Identify which cell holds the provided text, then report its (x, y) central coordinate. 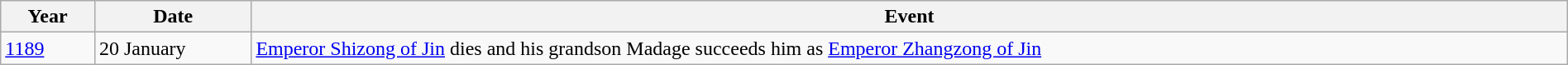
Date (172, 17)
Emperor Shizong of Jin dies and his grandson Madage succeeds him as Emperor Zhangzong of Jin (910, 48)
20 January (172, 48)
Year (48, 17)
1189 (48, 48)
Event (910, 17)
